Search for the cell housing the specified text and yield its [x, y] center coordinate. 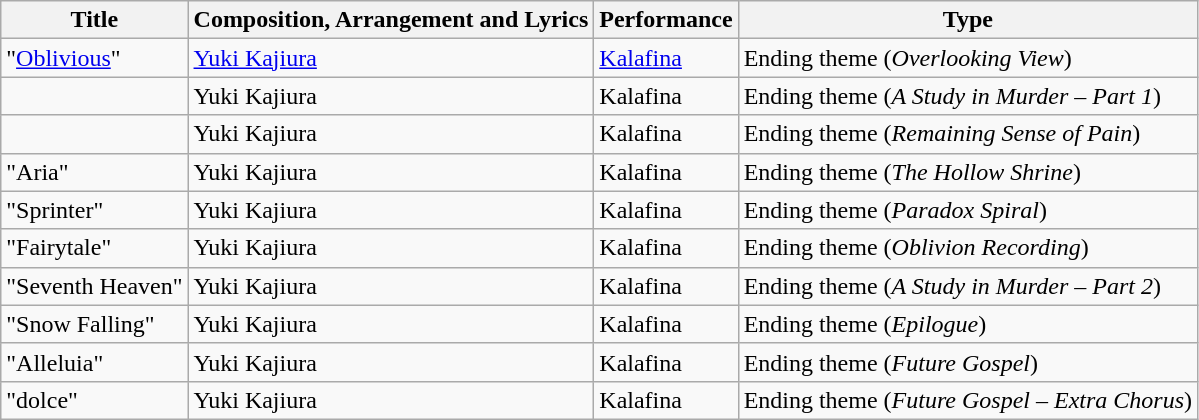
Composition, Arrangement and Lyrics [391, 20]
"Alleluia" [94, 362]
Ending theme (The Hollow Shrine) [968, 172]
Ending theme (Overlooking View) [968, 58]
"Sprinter" [94, 210]
Ending theme (A Study in Murder – Part 1) [968, 96]
Performance [666, 20]
Ending theme (Future Gospel – Extra Chorus) [968, 400]
"dolce" [94, 400]
"Seventh Heaven" [94, 286]
"Aria" [94, 172]
Ending theme (A Study in Murder – Part 2) [968, 286]
Ending theme (Epilogue) [968, 324]
"Fairytale" [94, 248]
Type [968, 20]
Title [94, 20]
"Snow Falling" [94, 324]
"Oblivious" [94, 58]
Ending theme (Oblivion Recording) [968, 248]
Ending theme (Remaining Sense of Pain) [968, 134]
Ending theme (Paradox Spiral) [968, 210]
Ending theme (Future Gospel) [968, 362]
